Search for the cell housing the specified text and yield its (X, Y) center coordinate. 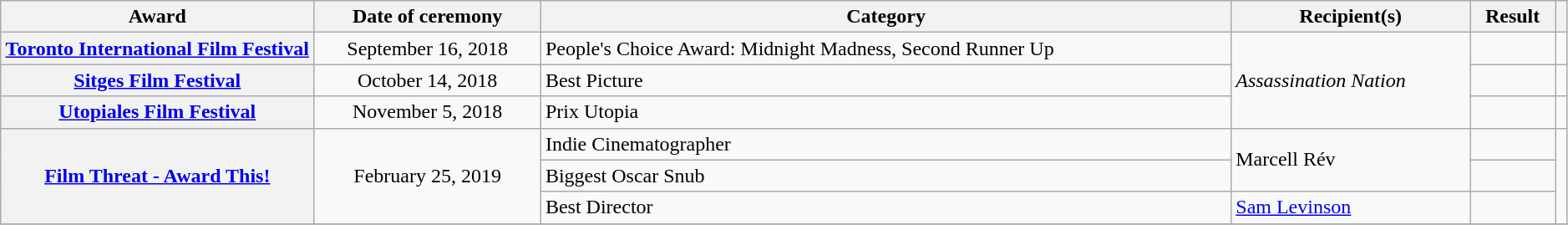
Award (157, 17)
September 16, 2018 (428, 49)
Film Threat - Award This! (157, 176)
Date of ceremony (428, 17)
Utopiales Film Festival (157, 112)
October 14, 2018 (428, 80)
February 25, 2019 (428, 176)
Indie Cinematographer (885, 144)
Sam Levinson (1351, 207)
Recipient(s) (1351, 17)
Result (1513, 17)
People's Choice Award: Midnight Madness, Second Runner Up (885, 49)
Best Picture (885, 80)
Toronto International Film Festival (157, 49)
November 5, 2018 (428, 112)
Biggest Oscar Snub (885, 176)
Sitges Film Festival (157, 80)
Marcell Rév (1351, 160)
Category (885, 17)
Assassination Nation (1351, 80)
Best Director (885, 207)
Prix Utopia (885, 112)
